Return [X, Y] of the center of cell containing provided text 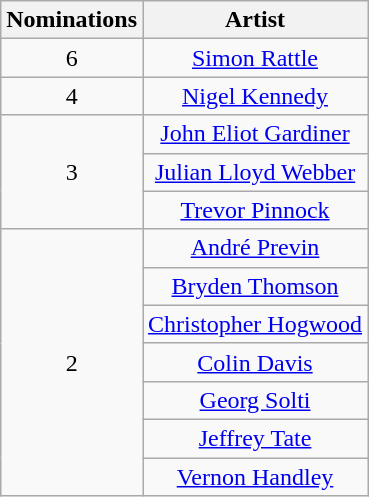
Christopher Hogwood [254, 324]
Georg Solti [254, 400]
4 [72, 96]
Bryden Thomson [254, 286]
Colin Davis [254, 362]
John Eliot Gardiner [254, 134]
Nominations [72, 20]
André Previn [254, 248]
Artist [254, 20]
Simon Rattle [254, 58]
Nigel Kennedy [254, 96]
Julian Lloyd Webber [254, 172]
Trevor Pinnock [254, 210]
2 [72, 362]
6 [72, 58]
Vernon Handley [254, 477]
3 [72, 172]
Jeffrey Tate [254, 438]
